From the cell containing the given text, extract its center point as (X, Y) coordinate. 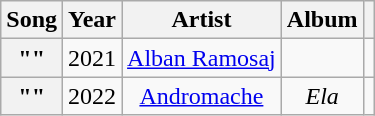
Andromache (202, 96)
Alban Ramosaj (202, 58)
Year (92, 20)
2021 (92, 58)
Album (322, 20)
Song (32, 20)
Artist (202, 20)
2022 (92, 96)
Ela (322, 96)
